Scan for the cell matching the given text and deliver its [x, y] coordinate at center. 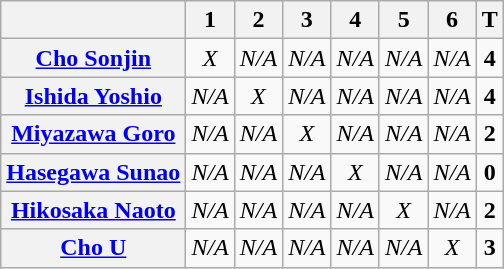
Ishida Yoshio [94, 96]
Hikosaka Naoto [94, 210]
5 [403, 20]
Miyazawa Goro [94, 134]
Cho Sonjin [94, 58]
Cho U [94, 248]
0 [490, 172]
T [490, 20]
Hasegawa Sunao [94, 172]
1 [210, 20]
6 [452, 20]
